For the text-containing cell, return its midpoint in [x, y] coordinate format. 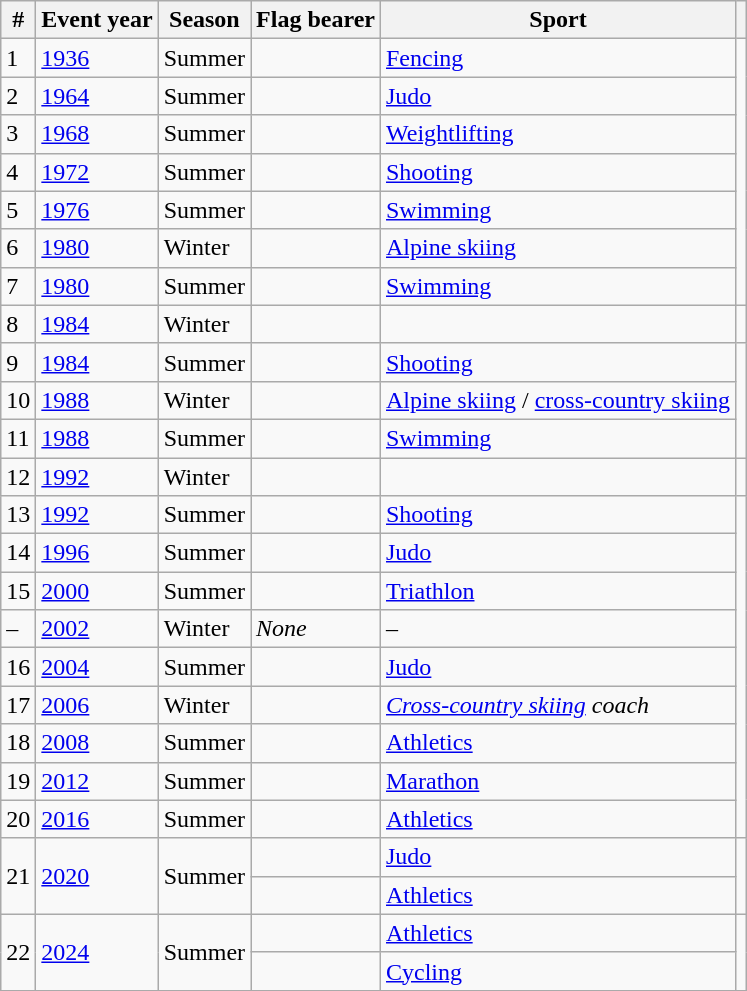
None [316, 629]
1 [18, 58]
19 [18, 781]
18 [18, 743]
Event year [97, 20]
Marathon [558, 781]
2002 [97, 629]
Fencing [558, 58]
9 [18, 362]
1972 [97, 172]
8 [18, 324]
2008 [97, 743]
14 [18, 553]
5 [18, 210]
7 [18, 286]
13 [18, 515]
# [18, 20]
Season [204, 20]
17 [18, 705]
Alpine skiing / cross-country skiing [558, 400]
2006 [97, 705]
1964 [97, 96]
2016 [97, 819]
1936 [97, 58]
2000 [97, 591]
2004 [97, 667]
16 [18, 667]
6 [18, 248]
4 [18, 172]
2024 [97, 952]
20 [18, 819]
12 [18, 477]
Alpine skiing [558, 248]
Cycling [558, 971]
2 [18, 96]
21 [18, 876]
10 [18, 400]
1968 [97, 134]
Sport [558, 20]
Flag bearer [316, 20]
Weightlifting [558, 134]
2012 [97, 781]
22 [18, 952]
3 [18, 134]
Triathlon [558, 591]
2020 [97, 876]
Cross-country skiing coach [558, 705]
1976 [97, 210]
1996 [97, 553]
15 [18, 591]
11 [18, 438]
